Detect which cell encompasses the target text, then output its [x, y] center coordinate. 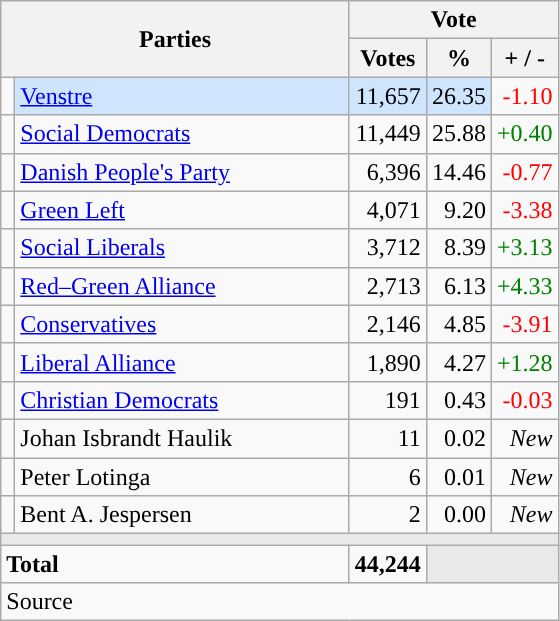
0.02 [458, 438]
Total [176, 564]
Parties [176, 39]
4,071 [388, 210]
1,890 [388, 362]
-3.38 [524, 210]
Source [280, 602]
+ / - [524, 58]
Vote [454, 20]
3,712 [388, 248]
Christian Democrats [182, 400]
14.46 [458, 172]
26.35 [458, 96]
Green Left [182, 210]
0.43 [458, 400]
Social Liberals [182, 248]
Red–Green Alliance [182, 286]
Peter Lotinga [182, 477]
+0.40 [524, 134]
-0.03 [524, 400]
Liberal Alliance [182, 362]
0.00 [458, 515]
6.13 [458, 286]
Bent A. Jespersen [182, 515]
2,146 [388, 324]
191 [388, 400]
44,244 [388, 564]
9.20 [458, 210]
2 [388, 515]
Johan Isbrandt Haulik [182, 438]
6,396 [388, 172]
8.39 [458, 248]
25.88 [458, 134]
Venstre [182, 96]
Danish People's Party [182, 172]
Conservatives [182, 324]
+3.13 [524, 248]
-1.10 [524, 96]
% [458, 58]
Social Democrats [182, 134]
6 [388, 477]
11 [388, 438]
11,657 [388, 96]
4.85 [458, 324]
+4.33 [524, 286]
-0.77 [524, 172]
2,713 [388, 286]
11,449 [388, 134]
-3.91 [524, 324]
+1.28 [524, 362]
4.27 [458, 362]
Votes [388, 58]
0.01 [458, 477]
